Return the [x, y] coordinate for the center point of the cell that contains the specified text.  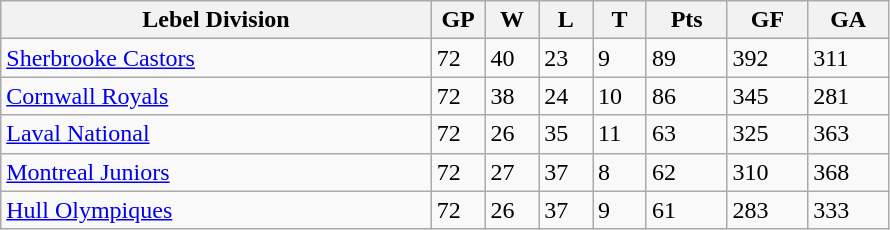
40 [512, 58]
10 [620, 96]
38 [512, 96]
392 [768, 58]
8 [620, 172]
63 [686, 134]
Pts [686, 20]
T [620, 20]
89 [686, 58]
24 [566, 96]
311 [848, 58]
363 [848, 134]
35 [566, 134]
310 [768, 172]
GF [768, 20]
Laval National [216, 134]
W [512, 20]
Montreal Juniors [216, 172]
345 [768, 96]
281 [848, 96]
27 [512, 172]
23 [566, 58]
Hull Olympiques [216, 210]
86 [686, 96]
11 [620, 134]
GP [458, 20]
368 [848, 172]
333 [848, 210]
325 [768, 134]
GA [848, 20]
L [566, 20]
Lebel Division [216, 20]
Sherbrooke Castors [216, 58]
61 [686, 210]
Cornwall Royals [216, 96]
283 [768, 210]
62 [686, 172]
